Return the (X, Y) coordinate for the center point of the cell that contains the specified text.  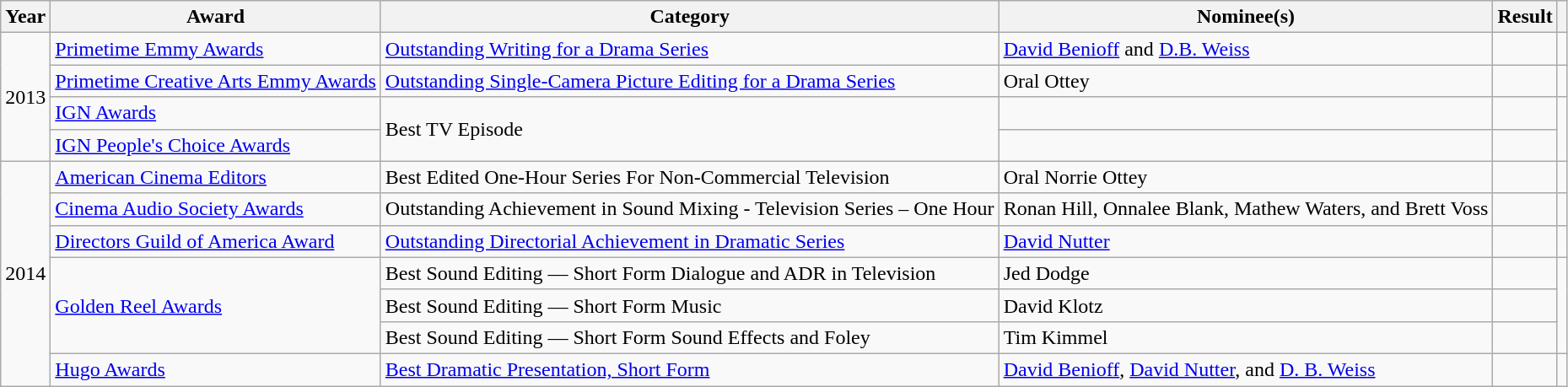
Oral Norrie Ottey (1246, 177)
2014 (25, 273)
Tim Kimmel (1246, 337)
Best Sound Editing — Short Form Music (690, 305)
IGN Awards (216, 113)
David Benioff, David Nutter, and D. B. Weiss (1246, 369)
Primetime Emmy Awards (216, 49)
Award (216, 17)
David Benioff and D.B. Weiss (1246, 49)
Best Edited One-Hour Series For Non-Commercial Television (690, 177)
IGN People's Choice Awards (216, 145)
Year (25, 17)
Best Sound Editing — Short Form Sound Effects and Foley (690, 337)
Primetime Creative Arts Emmy Awards (216, 81)
Oral Ottey (1246, 81)
Hugo Awards (216, 369)
Outstanding Single-Camera Picture Editing for a Drama Series (690, 81)
Ronan Hill, Onnalee Blank, Mathew Waters, and Brett Voss (1246, 209)
David Nutter (1246, 241)
Cinema Audio Society Awards (216, 209)
Directors Guild of America Award (216, 241)
Outstanding Writing for a Drama Series (690, 49)
Category (690, 17)
2013 (25, 97)
Best Sound Editing — Short Form Dialogue and ADR in Television (690, 273)
Outstanding Achievement in Sound Mixing - Television Series – One Hour (690, 209)
Best TV Episode (690, 129)
Outstanding Directorial Achievement in Dramatic Series (690, 241)
Result (1525, 17)
American Cinema Editors (216, 177)
Golden Reel Awards (216, 305)
Best Dramatic Presentation, Short Form (690, 369)
David Klotz (1246, 305)
Jed Dodge (1246, 273)
Nominee(s) (1246, 17)
